Extract the [X, Y] coordinate from the center of the cell holding the provided text.  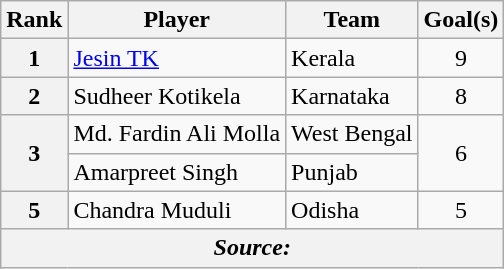
Source: [252, 248]
Sudheer Kotikela [177, 96]
Karnataka [352, 96]
Md. Fardin Ali Molla [177, 134]
Team [352, 20]
Rank [34, 20]
6 [461, 153]
Jesin TK [177, 58]
Chandra Muduli [177, 210]
West Bengal [352, 134]
Odisha [352, 210]
Player [177, 20]
2 [34, 96]
Punjab [352, 172]
1 [34, 58]
9 [461, 58]
Kerala [352, 58]
3 [34, 153]
Amarpreet Singh [177, 172]
8 [461, 96]
Goal(s) [461, 20]
